Output the (x, y) coordinate of the center of the cell containing the given text.  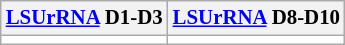
LSUrRNA D1-D3 (84, 18)
LSUrRNA D8-D10 (256, 18)
